Pinpoint the cell where the given text exists, returning its [x, y] midpoint coordinate. 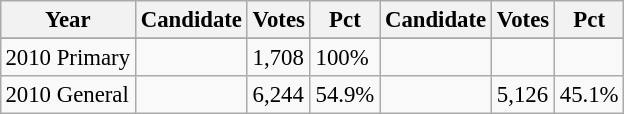
1,708 [278, 57]
2010 Primary [68, 57]
45.1% [588, 95]
6,244 [278, 95]
5,126 [524, 95]
54.9% [344, 95]
2010 General [68, 95]
100% [344, 57]
Year [68, 20]
